Find where the given text appears and provide that cell's center as [x, y] coordinate. 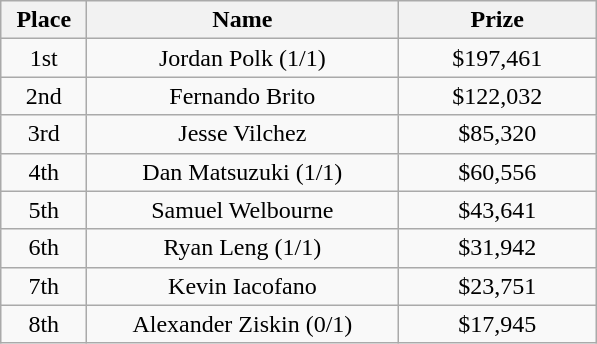
Alexander Ziskin (0/1) [242, 324]
$23,751 [498, 286]
Place [44, 20]
$17,945 [498, 324]
3rd [44, 134]
1st [44, 58]
$43,641 [498, 210]
Dan Matsuzuki (1/1) [242, 172]
$197,461 [498, 58]
2nd [44, 96]
Ryan Leng (1/1) [242, 248]
7th [44, 286]
$85,320 [498, 134]
Samuel Welbourne [242, 210]
8th [44, 324]
Kevin Iacofano [242, 286]
$60,556 [498, 172]
Jordan Polk (1/1) [242, 58]
4th [44, 172]
5th [44, 210]
Prize [498, 20]
6th [44, 248]
$31,942 [498, 248]
$122,032 [498, 96]
Jesse Vilchez [242, 134]
Fernando Brito [242, 96]
Name [242, 20]
